Return (x, y) of the center of cell containing provided text 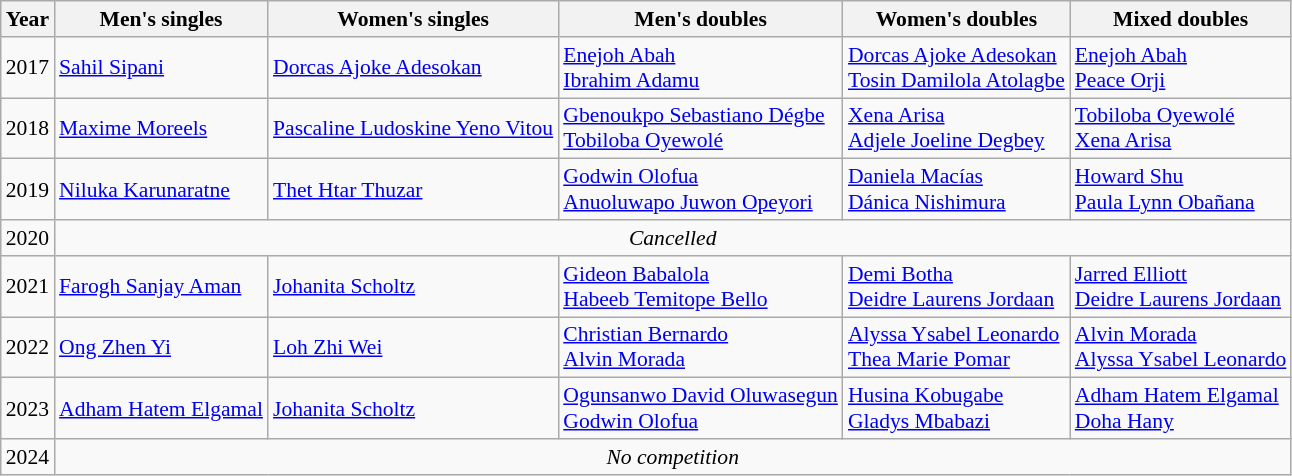
Men's singles (161, 19)
Ong Zhen Yi (161, 348)
No competition (672, 457)
Gbenoukpo Sebastiano Dégbe Tobiloba Oyewolé (700, 128)
2019 (28, 190)
Alyssa Ysabel Leonardo Thea Marie Pomar (956, 348)
Cancelled (672, 238)
Loh Zhi Wei (413, 348)
Farogh Sanjay Aman (161, 286)
Demi Botha Deidre Laurens Jordaan (956, 286)
2024 (28, 457)
Sahil Sipani (161, 68)
2022 (28, 348)
Husina Kobugabe Gladys Mbabazi (956, 408)
Year (28, 19)
Tobiloba Oyewolé Xena Arisa (1181, 128)
Pascaline Ludoskine Yeno Vitou (413, 128)
Dorcas Ajoke Adesokan Tosin Damilola Atolagbe (956, 68)
Howard Shu Paula Lynn Obañana (1181, 190)
2021 (28, 286)
Maxime Moreels (161, 128)
2018 (28, 128)
Ogunsanwo David Oluwasegun Godwin Olofua (700, 408)
Alvin Morada Alyssa Ysabel Leonardo (1181, 348)
Thet Htar Thuzar (413, 190)
2023 (28, 408)
2020 (28, 238)
Dorcas Ajoke Adesokan (413, 68)
Godwin Olofua Anuoluwapo Juwon Opeyori (700, 190)
Daniela Macías Dánica Nishimura (956, 190)
Niluka Karunaratne (161, 190)
Adham Hatem Elgamal Doha Hany (1181, 408)
Jarred Elliott Deidre Laurens Jordaan (1181, 286)
Men's doubles (700, 19)
Adham Hatem Elgamal (161, 408)
Christian Bernardo Alvin Morada (700, 348)
Enejoh Abah Ibrahim Adamu (700, 68)
Women's singles (413, 19)
Women's doubles (956, 19)
Gideon Babalola Habeeb Temitope Bello (700, 286)
Enejoh Abah Peace Orji (1181, 68)
Mixed doubles (1181, 19)
Xena Arisa Adjele Joeline Degbey (956, 128)
2017 (28, 68)
